Scan for the cell matching the given text and deliver its (x, y) coordinate at center. 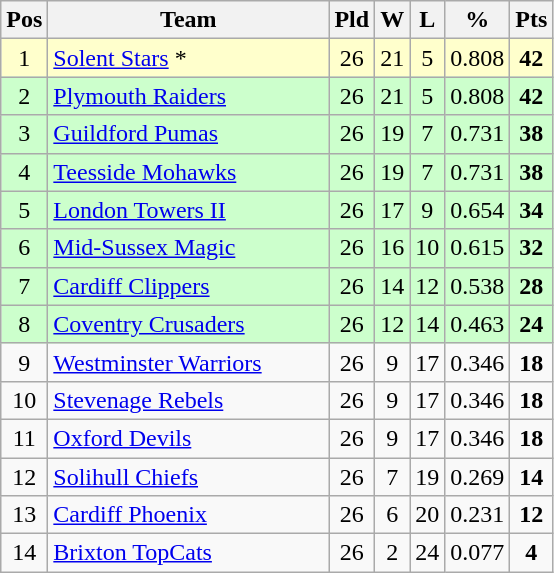
London Towers II (188, 210)
L (428, 20)
0.654 (478, 210)
28 (532, 286)
Plymouth Raiders (188, 96)
0.615 (478, 248)
Guildford Pumas (188, 134)
0.269 (478, 477)
0.463 (478, 324)
% (478, 20)
11 (24, 438)
Solihull Chiefs (188, 477)
Team (188, 20)
Pld (352, 20)
1 (24, 58)
13 (24, 515)
Pos (24, 20)
16 (392, 248)
0.538 (478, 286)
Westminster Warriors (188, 362)
0.077 (478, 553)
Solent Stars * (188, 58)
0.231 (478, 515)
Cardiff Clippers (188, 286)
Coventry Crusaders (188, 324)
W (392, 20)
Teesside Mohawks (188, 172)
Stevenage Rebels (188, 400)
Cardiff Phoenix (188, 515)
3 (24, 134)
32 (532, 248)
Mid-Sussex Magic (188, 248)
34 (532, 210)
Brixton TopCats (188, 553)
8 (24, 324)
20 (428, 515)
Pts (532, 20)
Oxford Devils (188, 438)
